Capture the cell that displays the provided text and extract its (X, Y) central coordinate. 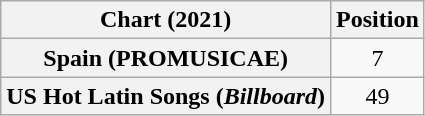
49 (378, 96)
US Hot Latin Songs (Billboard) (166, 96)
Position (378, 20)
Spain (PROMUSICAE) (166, 58)
7 (378, 58)
Chart (2021) (166, 20)
